Find where the given text appears and provide that cell's center as (X, Y) coordinate. 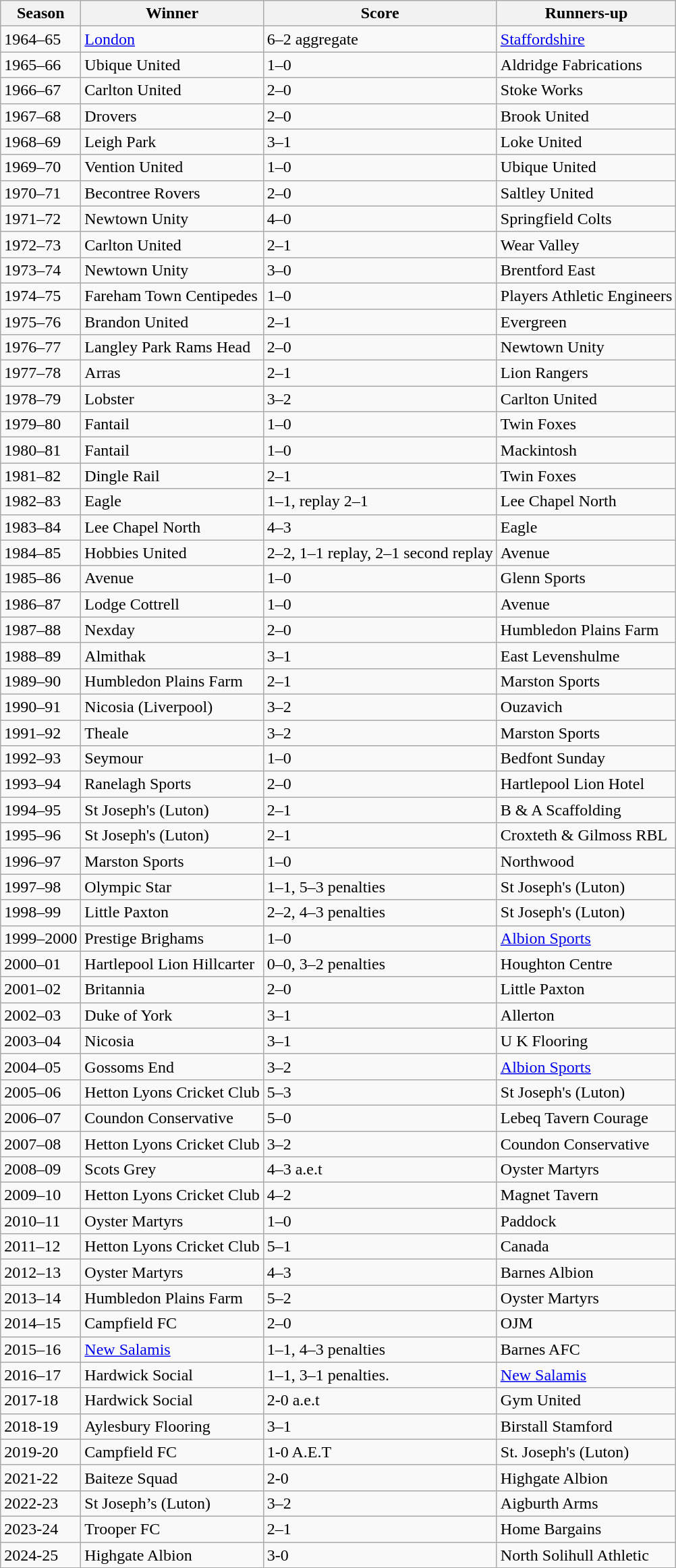
2003–04 (40, 1041)
Theale (172, 732)
1971–72 (40, 219)
1965–66 (40, 65)
Houghton Centre (586, 964)
1988–89 (40, 655)
2019-20 (40, 1452)
Drovers (172, 116)
1995–96 (40, 836)
Trooper FC (172, 1529)
Nexday (172, 630)
2002–03 (40, 1015)
B & A Scaffolding (586, 810)
1–1, replay 2–1 (380, 502)
6–2 aggregate (380, 39)
5–3 (380, 1092)
2-0 a.e.t (380, 1401)
1986–87 (40, 604)
Aigburth Arms (586, 1503)
St Joseph’s (Luton) (172, 1503)
1970–71 (40, 193)
2021-22 (40, 1478)
1982–83 (40, 502)
Gossoms End (172, 1066)
Springfield Colts (586, 219)
Mackintosh (586, 450)
2012–13 (40, 1272)
1973–74 (40, 270)
2022-23 (40, 1503)
2010–11 (40, 1221)
2-0 (380, 1478)
Vention United (172, 167)
1964–65 (40, 39)
1984–85 (40, 553)
2005–06 (40, 1092)
Croxteth & Gilmoss RBL (586, 836)
1972–73 (40, 244)
Magnet Tavern (586, 1195)
East Levenshulme (586, 655)
Ouzavich (586, 707)
2016–17 (40, 1375)
Baiteze Squad (172, 1478)
Duke of York (172, 1015)
Lobster (172, 399)
1–1, 5–3 penalties (380, 887)
1966–67 (40, 90)
London (172, 39)
Winner (172, 13)
1987–88 (40, 630)
Almithak (172, 655)
Seymour (172, 759)
1968–69 (40, 142)
1–1, 4–3 penalties (380, 1349)
Prestige Brighams (172, 938)
Lodge Cottrell (172, 604)
4–3 a.e.t (380, 1170)
Olympic Star (172, 887)
Leigh Park (172, 142)
1977–78 (40, 373)
1983–84 (40, 527)
Scots Grey (172, 1170)
Hartlepool Lion Hillcarter (172, 964)
0–0, 3–2 penalties (380, 964)
Nicosia (Liverpool) (172, 707)
Hobbies United (172, 553)
1991–92 (40, 732)
1998–99 (40, 913)
2023-24 (40, 1529)
Staffordshire (586, 39)
1979–80 (40, 425)
Barnes Albion (586, 1272)
Season (40, 13)
2004–05 (40, 1066)
Saltley United (586, 193)
Aylesbury Flooring (172, 1426)
5–0 (380, 1118)
Glenn Sports (586, 578)
Stoke Works (586, 90)
Northwood (586, 861)
Aldridge Fabrications (586, 65)
1981–82 (40, 476)
St. Joseph's (Luton) (586, 1452)
OJM (586, 1324)
2001–02 (40, 990)
Gym United (586, 1401)
Allerton (586, 1015)
Runners-up (586, 13)
2011–12 (40, 1247)
Score (380, 13)
3–0 (380, 270)
Britannia (172, 990)
3-0 (380, 1555)
2014–15 (40, 1324)
2006–07 (40, 1118)
Brandon United (172, 322)
1997–98 (40, 887)
Lion Rangers (586, 373)
2–2, 4–3 penalties (380, 913)
4–2 (380, 1195)
1993–94 (40, 784)
1–1, 3–1 penalties. (380, 1375)
Nicosia (172, 1041)
1974–75 (40, 296)
1989–90 (40, 681)
1999–2000 (40, 938)
1985–86 (40, 578)
Fareham Town Centipedes (172, 296)
Arras (172, 373)
Brentford East (586, 270)
Evergreen (586, 322)
Langley Park Rams Head (172, 348)
5–1 (380, 1247)
North Solihull Athletic (586, 1555)
1-0 A.E.T (380, 1452)
1996–97 (40, 861)
U K Flooring (586, 1041)
1978–79 (40, 399)
Wear Valley (586, 244)
2018-19 (40, 1426)
5–2 (380, 1298)
Birstall Stamford (586, 1426)
2017-18 (40, 1401)
2–2, 1–1 replay, 2–1 second replay (380, 553)
Hartlepool Lion Hotel (586, 784)
Barnes AFC (586, 1349)
Becontree Rovers (172, 193)
Loke United (586, 142)
2024-25 (40, 1555)
Players Athletic Engineers (586, 296)
Dingle Rail (172, 476)
1967–68 (40, 116)
2015–16 (40, 1349)
Ranelagh Sports (172, 784)
2007–08 (40, 1144)
Bedfont Sunday (586, 759)
Brook United (586, 116)
2013–14 (40, 1298)
4–0 (380, 219)
1976–77 (40, 348)
1992–93 (40, 759)
1980–81 (40, 450)
2000–01 (40, 964)
Lebeq Tavern Courage (586, 1118)
Canada (586, 1247)
1975–76 (40, 322)
1990–91 (40, 707)
2009–10 (40, 1195)
Paddock (586, 1221)
Home Bargains (586, 1529)
2008–09 (40, 1170)
1994–95 (40, 810)
1969–70 (40, 167)
